Identify which cell holds the provided text, then report its [X, Y] central coordinate. 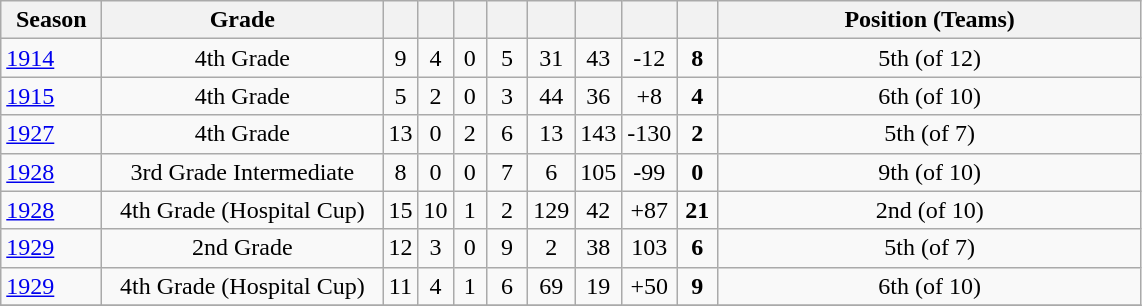
Season [52, 20]
105 [598, 172]
38 [598, 248]
2nd (of 10) [930, 210]
19 [598, 286]
129 [552, 210]
-99 [650, 172]
31 [552, 58]
10 [436, 210]
44 [552, 96]
-12 [650, 58]
42 [598, 210]
1915 [52, 96]
Grade [242, 20]
5th (of 12) [930, 58]
-130 [650, 134]
2nd Grade [242, 248]
+87 [650, 210]
21 [698, 210]
11 [400, 286]
69 [552, 286]
36 [598, 96]
43 [598, 58]
1927 [52, 134]
143 [598, 134]
15 [400, 210]
1914 [52, 58]
7 [508, 172]
103 [650, 248]
9th (of 10) [930, 172]
3rd Grade Intermediate [242, 172]
Position (Teams) [930, 20]
+50 [650, 286]
+8 [650, 96]
12 [400, 248]
